Identify which cell holds the provided text, then report its [x, y] central coordinate. 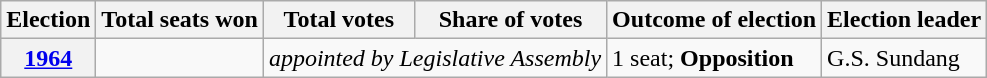
1 seat; Opposition [714, 58]
Total votes [338, 20]
1964 [48, 58]
Election leader [904, 20]
Election [48, 20]
Outcome of election [714, 20]
G.S. Sundang [904, 58]
appointed by Legislative Assembly [434, 58]
Share of votes [510, 20]
Total seats won [180, 20]
